Detect which cell encompasses the target text, then output its (X, Y) center coordinate. 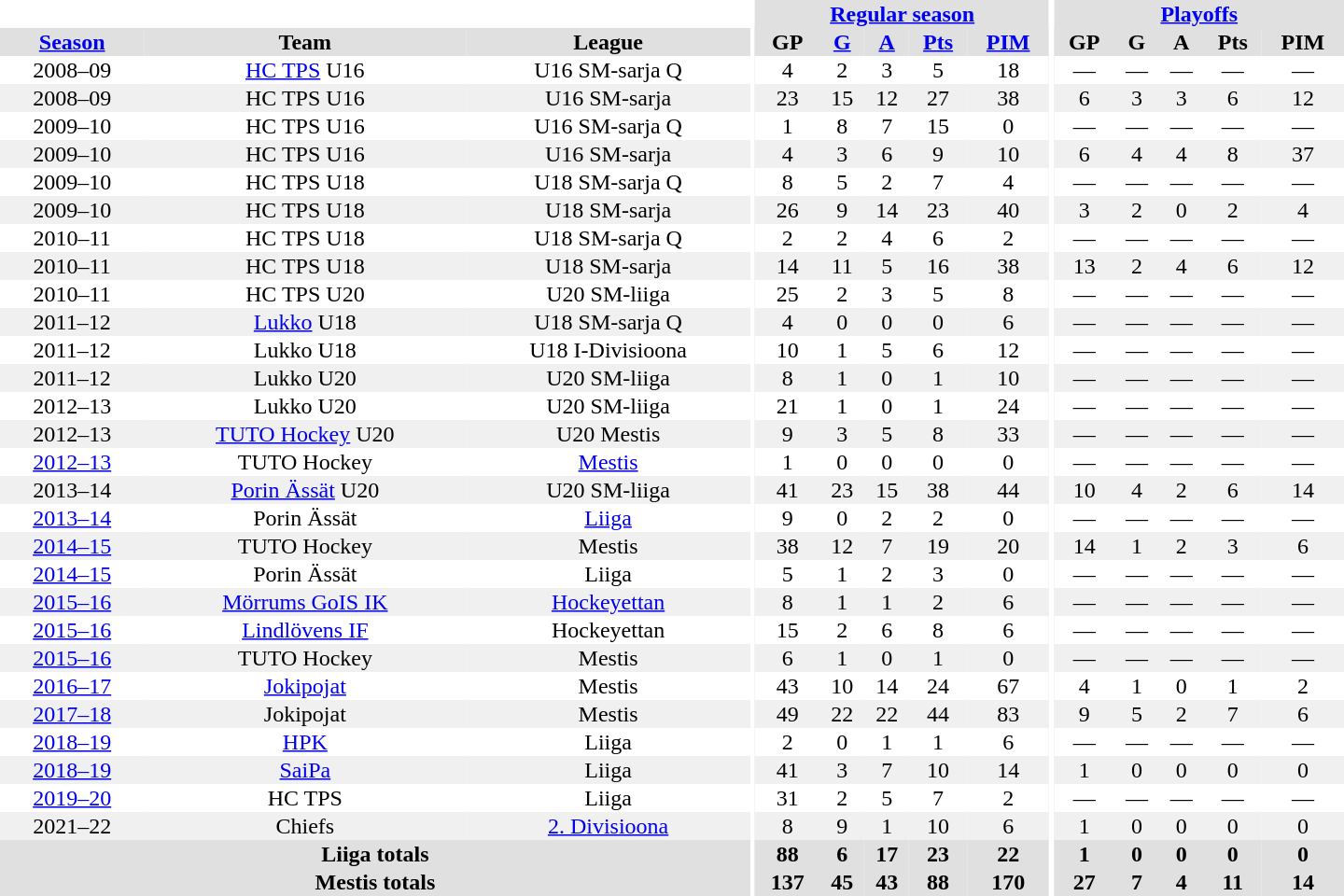
13 (1085, 266)
19 (938, 546)
40 (1008, 210)
33 (1008, 434)
SaiPa (304, 770)
Team (304, 42)
25 (788, 294)
Playoffs (1199, 14)
HC TPS U20 (304, 294)
Season (72, 42)
2016–17 (72, 686)
20 (1008, 546)
17 (887, 854)
37 (1303, 154)
83 (1008, 714)
67 (1008, 686)
26 (788, 210)
HC TPS (304, 798)
45 (842, 882)
Porin Ässät U20 (304, 490)
TUTO Hockey U20 (304, 434)
137 (788, 882)
49 (788, 714)
U20 Mestis (608, 434)
16 (938, 266)
18 (1008, 70)
2017–18 (72, 714)
League (608, 42)
Regular season (902, 14)
HPK (304, 742)
2019–20 (72, 798)
170 (1008, 882)
Lindlövens IF (304, 630)
Mestis totals (375, 882)
Chiefs (304, 826)
2021–22 (72, 826)
Liiga totals (375, 854)
21 (788, 406)
2. Divisioona (608, 826)
Mörrums GoIS IK (304, 602)
31 (788, 798)
U18 I-Divisioona (608, 350)
